Locate the cell with the specified text and output its [X, Y] center coordinate. 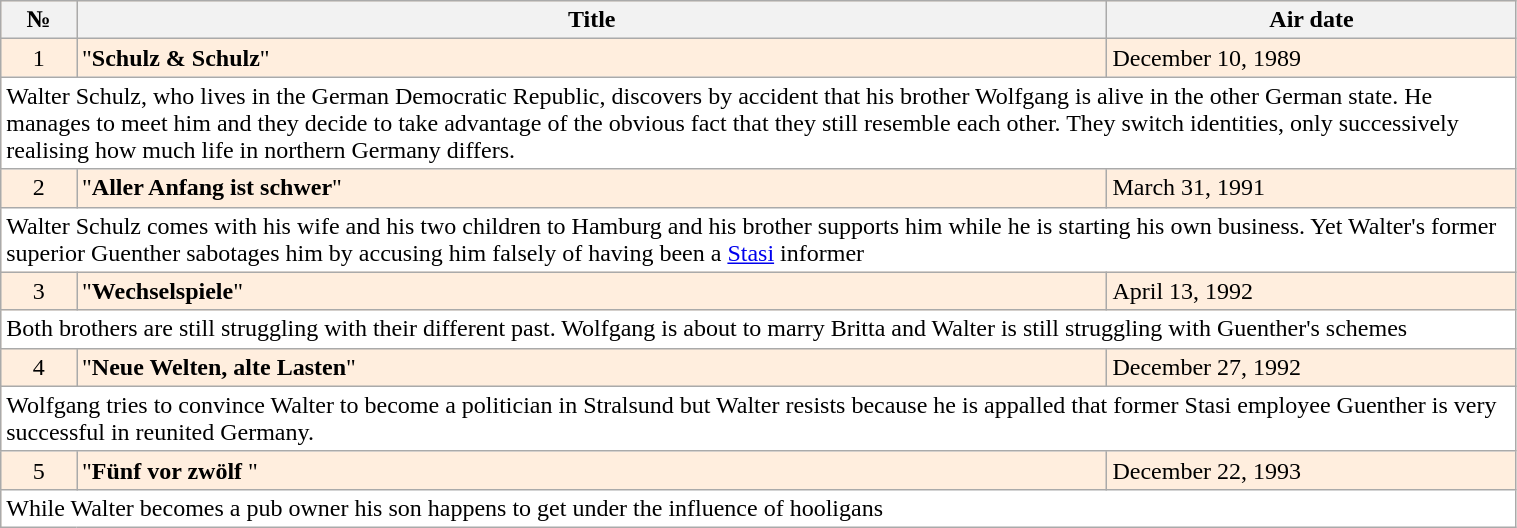
"Aller Anfang ist schwer" [591, 188]
December 22, 1993 [1312, 470]
4 [39, 367]
2 [39, 188]
"Wechselspiele" [591, 291]
While Walter becomes a pub owner his son happens to get under the influence of hooligans [758, 508]
1 [39, 58]
3 [39, 291]
April 13, 1992 [1312, 291]
"Neue Welten, alte Lasten" [591, 367]
Title [591, 20]
December 27, 1992 [1312, 367]
5 [39, 470]
"Fünf vor zwölf " [591, 470]
"Schulz & Schulz" [591, 58]
December 10, 1989 [1312, 58]
March 31, 1991 [1312, 188]
Air date [1312, 20]
№ [39, 20]
